Find where the given text appears and provide that cell's center as (x, y) coordinate. 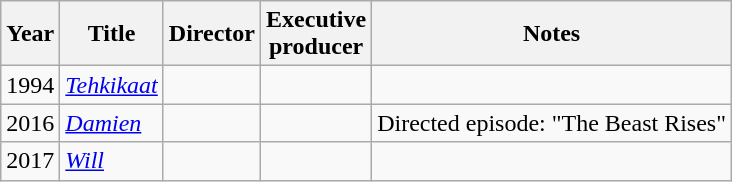
2017 (30, 161)
Executiveproducer (316, 34)
Directed episode: "The Beast Rises" (552, 123)
Will (112, 161)
Tehkikaat (112, 85)
Title (112, 34)
Damien (112, 123)
Notes (552, 34)
1994 (30, 85)
2016 (30, 123)
Year (30, 34)
Director (212, 34)
